Capture the cell that displays the provided text and extract its (x, y) central coordinate. 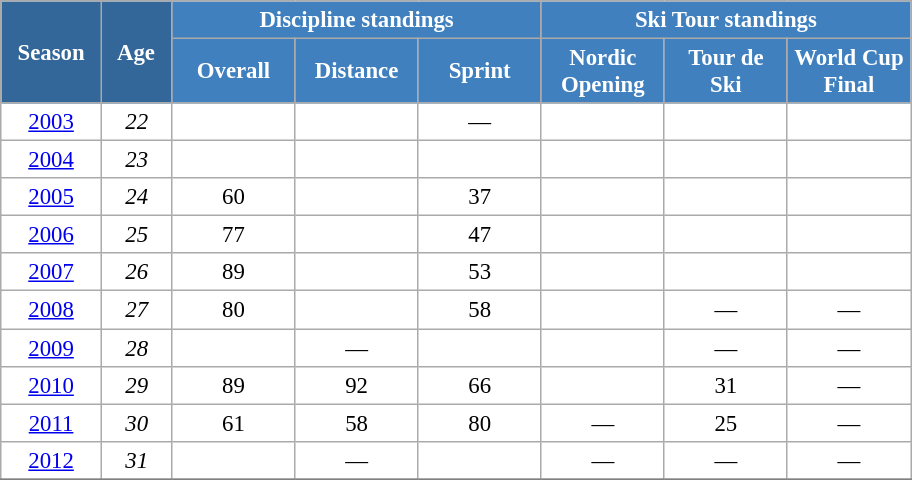
92 (356, 385)
Age (136, 52)
Sprint (480, 72)
77 (234, 235)
Tour deSki (726, 72)
2011 (52, 423)
Discipline standings (356, 20)
2005 (52, 197)
2010 (52, 385)
37 (480, 197)
61 (234, 423)
Ski Tour standings (726, 20)
29 (136, 385)
2008 (52, 310)
2007 (52, 273)
27 (136, 310)
47 (480, 235)
53 (480, 273)
26 (136, 273)
2012 (52, 460)
2009 (52, 348)
Distance (356, 72)
Overall (234, 72)
23 (136, 160)
30 (136, 423)
24 (136, 197)
66 (480, 385)
22 (136, 122)
2003 (52, 122)
60 (234, 197)
World CupFinal (848, 72)
2006 (52, 235)
Season (52, 52)
NordicOpening (602, 72)
28 (136, 348)
2004 (52, 160)
